Provide the [x, y] coordinate of the cell's center where the given text is located.  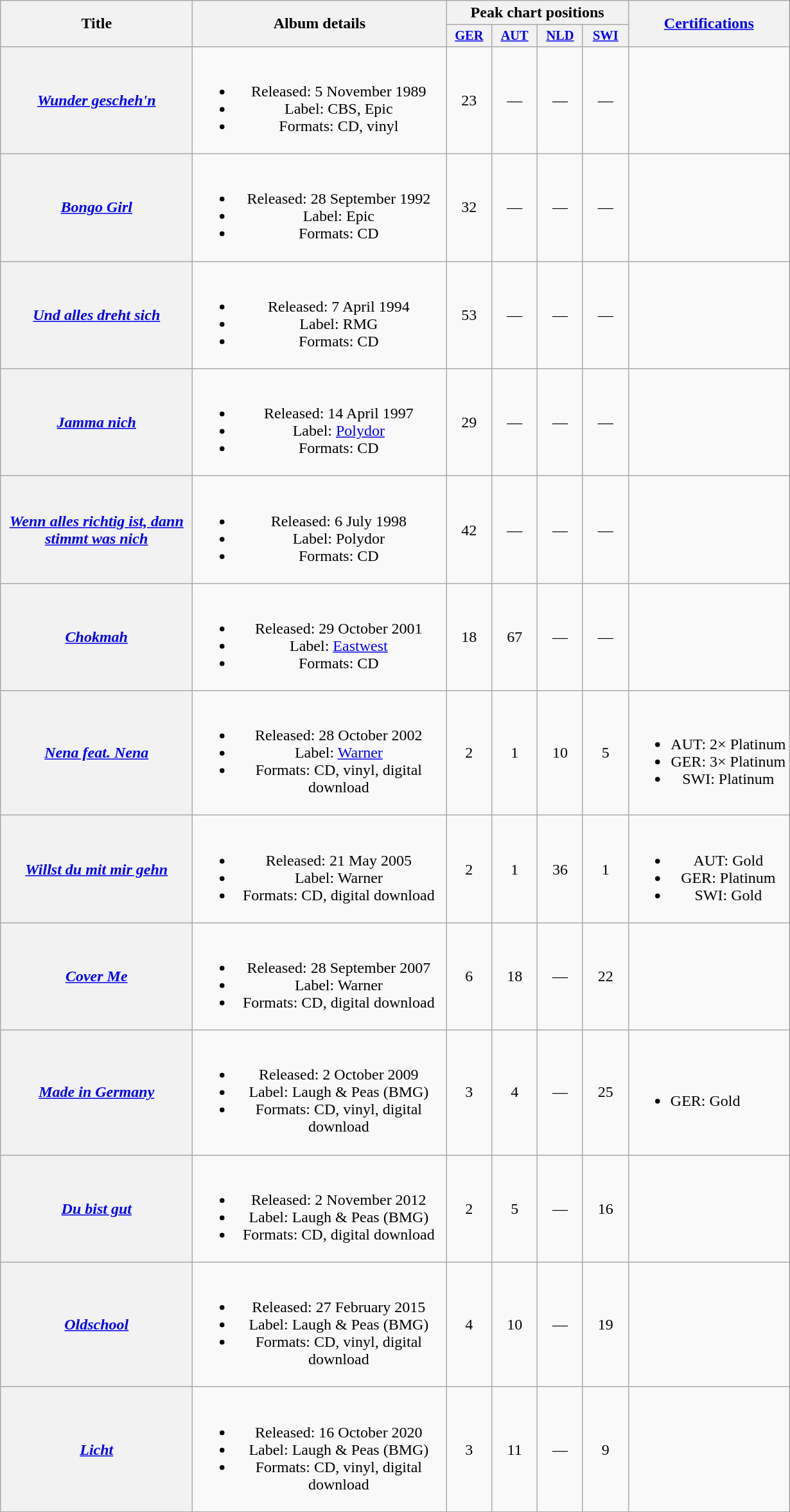
Chokmah [96, 637]
Released: 14 April 1997Label: PolydorFormats: CD [320, 423]
Released: 29 October 2001Label: EastwestFormats: CD [320, 637]
NLD [560, 36]
29 [469, 423]
GER: Gold [709, 1092]
Peak chart positions [537, 13]
Jamma nich [96, 423]
GER [469, 36]
Certifications [709, 24]
Released: 5 November 1989Label: CBS, EpicFormats: CD, vinyl [320, 100]
16 [605, 1208]
67 [515, 637]
Released: 2 November 2012Label: Laugh & Peas (BMG)Formats: CD, digital download [320, 1208]
Released: 28 October 2002Label: WarnerFormats: CD, vinyl, digital download [320, 753]
Und alles dreht sich [96, 315]
11 [515, 1449]
Wenn alles richtig ist, dann stimmt was nich [96, 529]
42 [469, 529]
AUT [515, 36]
Made in Germany [96, 1092]
Released: 28 September 1992Label: EpicFormats: CD [320, 208]
19 [605, 1324]
Bongo Girl [96, 208]
32 [469, 208]
Released: 28 September 2007Label: WarnerFormats: CD, digital download [320, 977]
9 [605, 1449]
Nena feat. Nena [96, 753]
Released: 21 May 2005Label: WarnerFormats: CD, digital download [320, 869]
Wunder gescheh'n [96, 100]
Willst du mit mir gehn [96, 869]
Album details [320, 24]
23 [469, 100]
25 [605, 1092]
Cover Me [96, 977]
Licht [96, 1449]
36 [560, 869]
53 [469, 315]
AUT: 2× PlatinumGER: 3× PlatinumSWI: Platinum [709, 753]
Title [96, 24]
22 [605, 977]
Released: 16 October 2020Label: Laugh & Peas (BMG)Formats: CD, vinyl, digital download [320, 1449]
Released: 2 October 2009Label: Laugh & Peas (BMG)Formats: CD, vinyl, digital download [320, 1092]
Released: 27 February 2015Label: Laugh & Peas (BMG)Formats: CD, vinyl, digital download [320, 1324]
SWI [605, 36]
Released: 7 April 1994Label: RMGFormats: CD [320, 315]
Du bist gut [96, 1208]
6 [469, 977]
Released: 6 July 1998Label: PolydorFormats: CD [320, 529]
AUT: GoldGER: PlatinumSWI: Gold [709, 869]
Oldschool [96, 1324]
